Capture the cell that displays the provided text and extract its (X, Y) central coordinate. 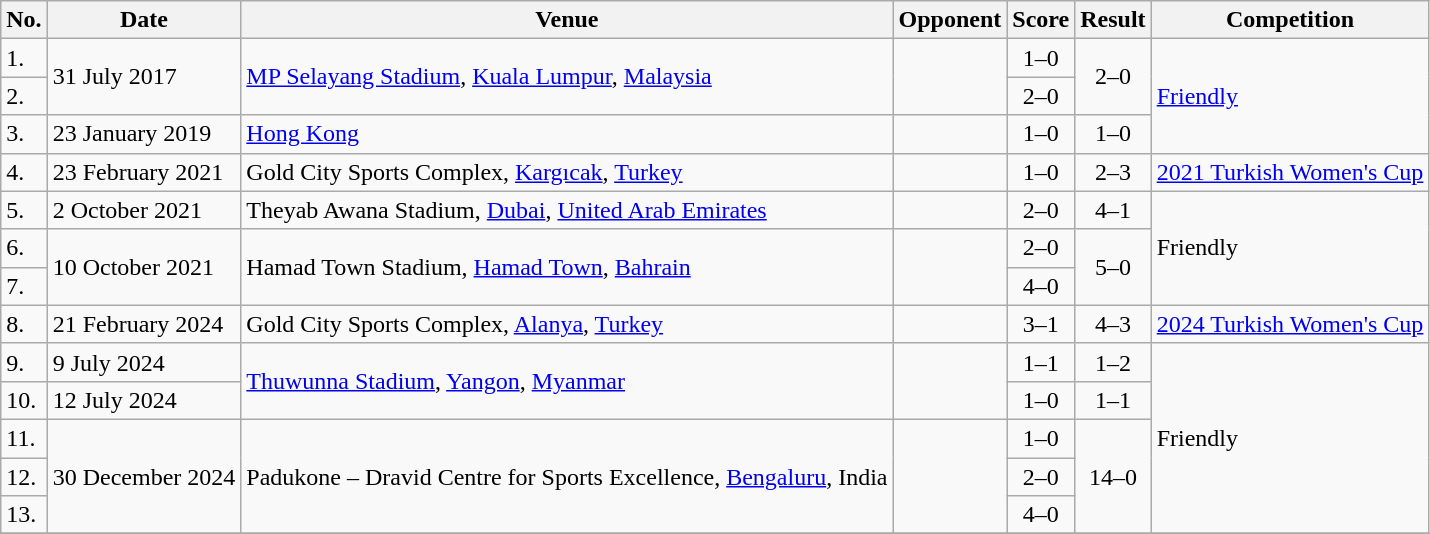
Result (1113, 20)
2021 Turkish Women's Cup (1290, 172)
14–0 (1113, 476)
Hamad Town Stadium, Hamad Town, Bahrain (567, 267)
23 February 2021 (144, 172)
10 October 2021 (144, 267)
Gold City Sports Complex, Alanya, Turkey (567, 324)
4–1 (1113, 210)
23 January 2019 (144, 134)
7. (24, 286)
Competition (1290, 20)
31 July 2017 (144, 77)
2–3 (1113, 172)
2024 Turkish Women's Cup (1290, 324)
Theyab Awana Stadium, Dubai, United Arab Emirates (567, 210)
11. (24, 438)
No. (24, 20)
1. (24, 58)
3. (24, 134)
9 July 2024 (144, 362)
12 July 2024 (144, 400)
Venue (567, 20)
21 February 2024 (144, 324)
10. (24, 400)
30 December 2024 (144, 476)
3–1 (1041, 324)
6. (24, 248)
12. (24, 477)
Thuwunna Stadium, Yangon, Myanmar (567, 381)
2 October 2021 (144, 210)
Opponent (950, 20)
Date (144, 20)
8. (24, 324)
5. (24, 210)
Padukone – Dravid Centre for Sports Excellence, Bengaluru, India (567, 476)
4. (24, 172)
Hong Kong (567, 134)
Score (1041, 20)
1–2 (1113, 362)
4–3 (1113, 324)
5–0 (1113, 267)
2. (24, 96)
Gold City Sports Complex, Kargıcak, Turkey (567, 172)
MP Selayang Stadium, Kuala Lumpur, Malaysia (567, 77)
9. (24, 362)
13. (24, 515)
